For the text-containing cell, return its midpoint in (x, y) coordinate format. 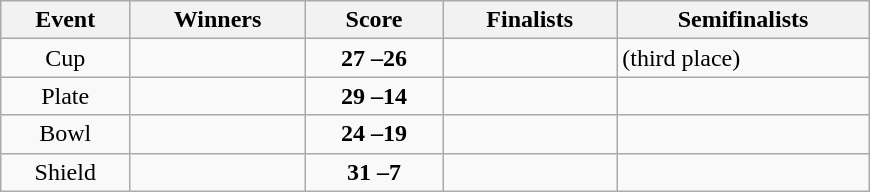
Score (374, 20)
Shield (66, 172)
Winners (218, 20)
29 –14 (374, 96)
Finalists (530, 20)
27 –26 (374, 58)
Plate (66, 96)
Semifinalists (744, 20)
(third place) (744, 58)
Bowl (66, 134)
24 –19 (374, 134)
31 –7 (374, 172)
Event (66, 20)
Cup (66, 58)
